From the cell containing the given text, extract its center point as (X, Y) coordinate. 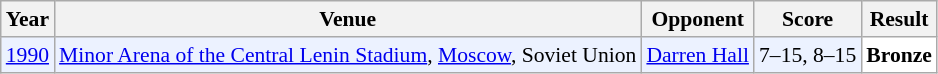
Result (899, 19)
Opponent (698, 19)
1990 (28, 55)
7–15, 8–15 (808, 55)
Minor Arena of the Central Lenin Stadium, Moscow, Soviet Union (348, 55)
Year (28, 19)
Bronze (899, 55)
Venue (348, 19)
Score (808, 19)
Darren Hall (698, 55)
